Output the [X, Y] coordinate of the center of the cell containing the given text.  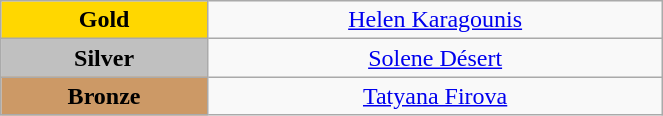
Tatyana Firova [434, 96]
Bronze [104, 96]
Helen Karagounis [434, 20]
Solene Désert [434, 58]
Gold [104, 20]
Silver [104, 58]
